Scan for the cell matching the given text and deliver its (X, Y) coordinate at center. 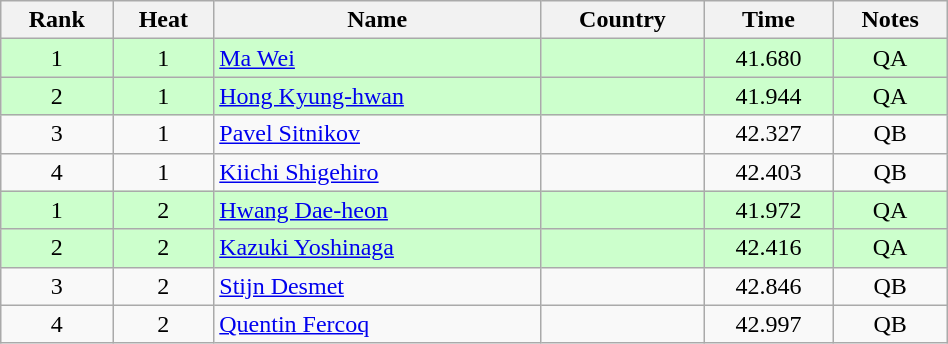
41.680 (768, 58)
Rank (57, 20)
Country (622, 20)
Kazuki Yoshinaga (378, 248)
42.846 (768, 286)
Stijn Desmet (378, 286)
42.997 (768, 324)
Hwang Dae-heon (378, 210)
Time (768, 20)
Notes (890, 20)
42.327 (768, 134)
Kiichi Shigehiro (378, 172)
41.944 (768, 96)
Name (378, 20)
Hong Kyung-hwan (378, 96)
Ma Wei (378, 58)
Heat (164, 20)
Pavel Sitnikov (378, 134)
42.403 (768, 172)
41.972 (768, 210)
Quentin Fercoq (378, 324)
42.416 (768, 248)
